Detect which cell encompasses the target text, then output its [X, Y] center coordinate. 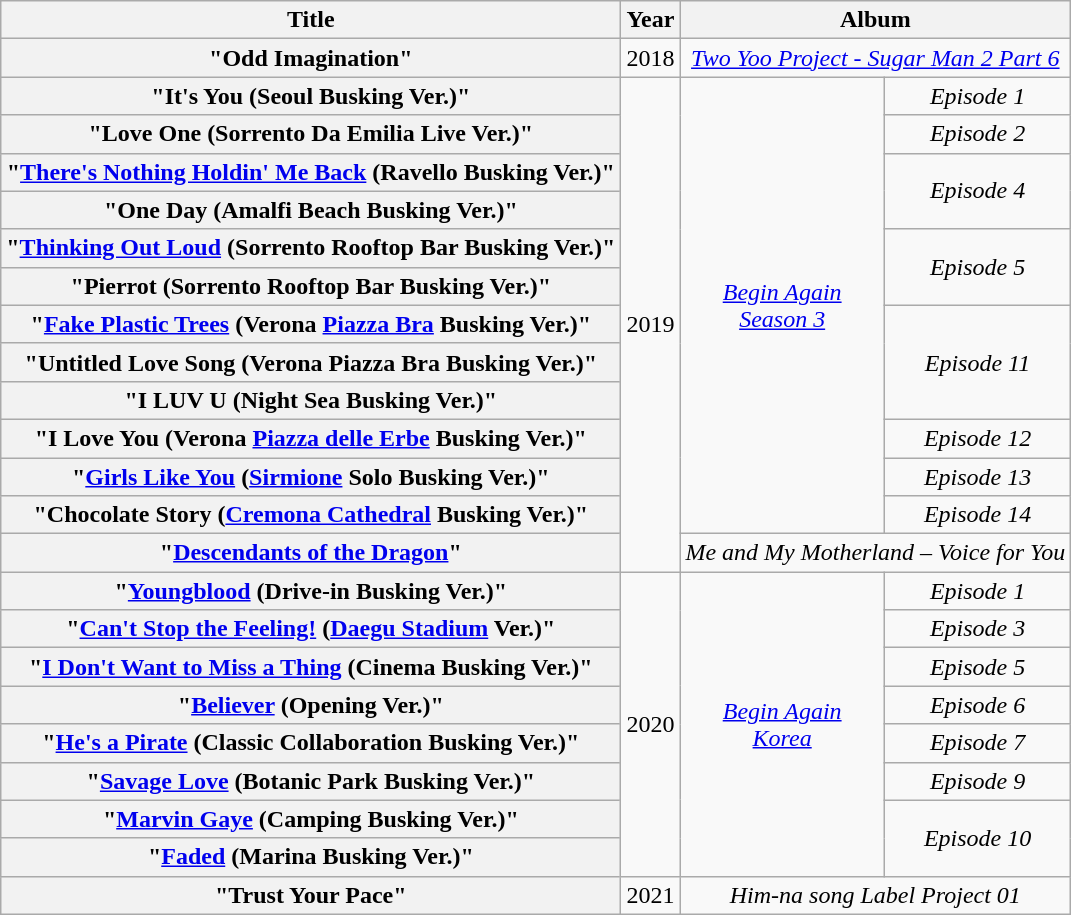
"Pierrot (Sorrento Rooftop Bar Busking Ver.)" [311, 286]
Two Yoo Project - Sugar Man 2 Part 6 [876, 58]
Title [311, 20]
"He's a Pirate (Classic Collaboration Busking Ver.)" [311, 743]
Begin AgainSeason 3 [782, 306]
"Can't Stop the Feeling! (Daegu Stadium Ver.)" [311, 629]
Episode 7 [977, 743]
"Chocolate Story (Cremona Cathedral Busking Ver.)" [311, 515]
Episode 10 [977, 838]
"There's Nothing Holdin' Me Back (Ravello Busking Ver.)" [311, 172]
"Faded (Marina Busking Ver.)" [311, 857]
Episode 12 [977, 438]
"Believer (Opening Ver.)" [311, 705]
Him-na song Label Project 01 [876, 895]
Episode 13 [977, 477]
Me and My Motherland – Voice for You [876, 553]
2020 [650, 724]
"Descendants of the Dragon" [311, 553]
Album [876, 20]
"Youngblood (Drive-in Busking Ver.)" [311, 591]
"Thinking Out Loud (Sorrento Rooftop Bar Busking Ver.)" [311, 248]
Episode 11 [977, 362]
"Odd Imagination" [311, 58]
"I Don't Want to Miss a Thing (Cinema Busking Ver.)" [311, 667]
Episode 14 [977, 515]
Episode 4 [977, 191]
Year [650, 20]
2018 [650, 58]
"Girls Like You (Sirmione Solo Busking Ver.)" [311, 477]
Episode 6 [977, 705]
"I LUV U (Night Sea Busking Ver.)" [311, 400]
Episode 2 [977, 134]
"I Love You (Verona Piazza delle Erbe Busking Ver.)" [311, 438]
"Love One (Sorrento Da Emilia Live Ver.)" [311, 134]
"Fake Plastic Trees (Verona Piazza Bra Busking Ver.)" [311, 324]
Episode 3 [977, 629]
Begin AgainKorea [782, 724]
2019 [650, 324]
2021 [650, 895]
"One Day (Amalfi Beach Busking Ver.)" [311, 210]
"Trust Your Pace" [311, 895]
"It's You (Seoul Busking Ver.)" [311, 96]
"Untitled Love Song (Verona Piazza Bra Busking Ver.)" [311, 362]
"Marvin Gaye (Camping Busking Ver.)" [311, 819]
Episode 9 [977, 781]
"Savage Love (Botanic Park Busking Ver.)" [311, 781]
